Find where the given text appears and provide that cell's center as [x, y] coordinate. 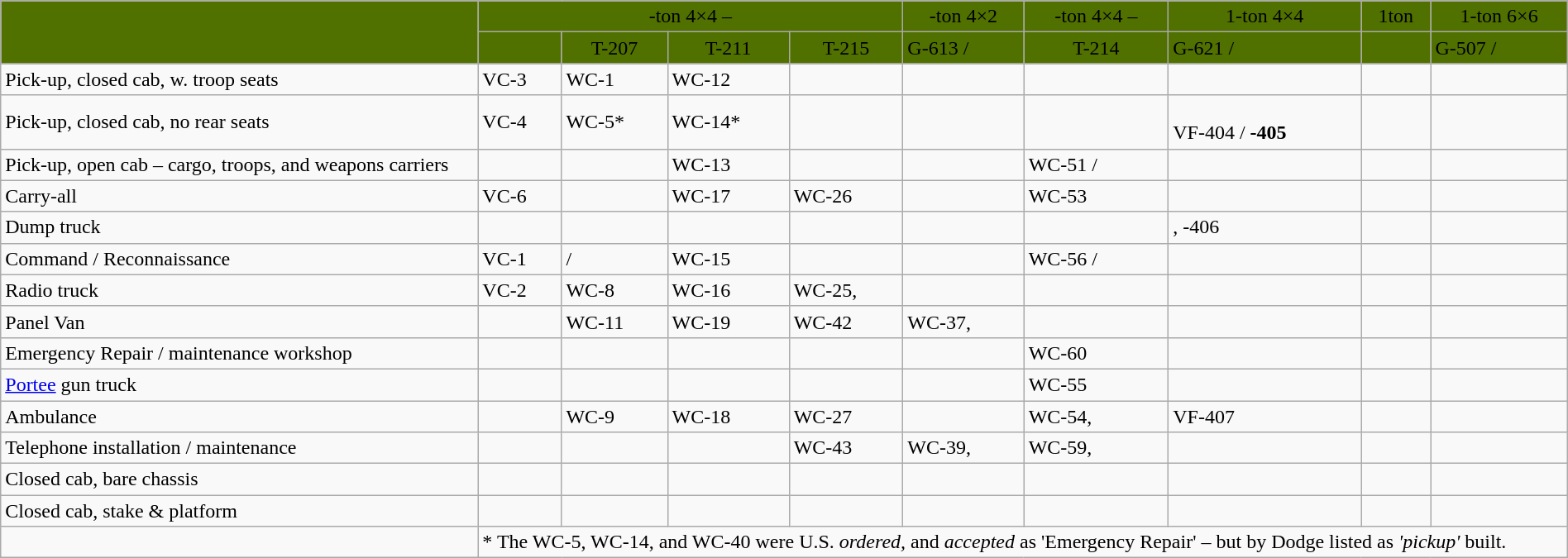
WC-12 [728, 79]
1-ton 4×4 [1265, 17]
G-621 / [1265, 48]
Portee gun truck [240, 384]
WC-11 [614, 322]
, -406 [1265, 227]
WC-27 [846, 416]
WC-18 [728, 416]
Dump truck [240, 227]
VC-2 [519, 290]
WC-17 [728, 196]
WC-5* [614, 122]
WC-13 [728, 165]
VF-404 / -405 [1265, 122]
T-207 [614, 48]
WC-59, [1097, 448]
WC-25, [846, 290]
Pick-up, open cab – cargo, troops, and weapons carriers [240, 165]
Radio truck [240, 290]
VC-4 [519, 122]
T-211 [728, 48]
G-613 / [963, 48]
WC-39, [963, 448]
-ton 4×2 [963, 17]
WC-1 [614, 79]
G-507 / [1499, 48]
Pick-up, closed cab, no rear seats [240, 122]
WC-54, [1097, 416]
Telephone installation / maintenance [240, 448]
WC-53 [1097, 196]
WC-51 / [1097, 165]
WC-15 [728, 259]
Closed cab, bare chassis [240, 479]
Command / Reconnaissance [240, 259]
Ambulance [240, 416]
Panel Van [240, 322]
T-214 [1097, 48]
WC-14* [728, 122]
Emergency Repair / maintenance workshop [240, 353]
WC-56 / [1097, 259]
Closed cab, stake & platform [240, 511]
/ [614, 259]
VC-6 [519, 196]
WC-43 [846, 448]
Pick-up, closed cab, w. troop seats [240, 79]
WC-42 [846, 322]
1-ton 6×6 [1499, 17]
VF-407 [1265, 416]
WC-55 [1097, 384]
WC-8 [614, 290]
T-215 [846, 48]
1ton [1396, 17]
WC-37, [963, 322]
VC-1 [519, 259]
WC-60 [1097, 353]
* The WC-5, WC-14, and WC-40 were U.S. ordered, and accepted as 'Emergency Repair' – but by Dodge listed as 'pickup' built. [1022, 542]
Carry-all [240, 196]
WC-16 [728, 290]
VC-3 [519, 79]
WC-9 [614, 416]
WC-19 [728, 322]
WC-26 [846, 196]
